Return the [x, y] coordinate for the center point of the cell that contains the specified text.  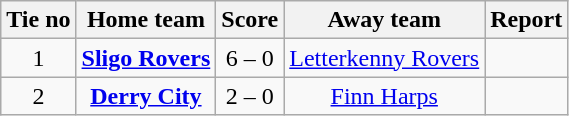
Home team [146, 20]
Finn Harps [384, 96]
2 [38, 96]
1 [38, 58]
Sligo Rovers [146, 58]
Score [250, 20]
Tie no [38, 20]
6 – 0 [250, 58]
Away team [384, 20]
Report [526, 20]
Letterkenny Rovers [384, 58]
2 – 0 [250, 96]
Derry City [146, 96]
